Provide the [x, y] coordinate of the cell's center where the given text is located.  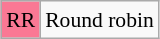
RR [20, 20]
Round robin [100, 20]
